From the cell containing the given text, extract its center point as (x, y) coordinate. 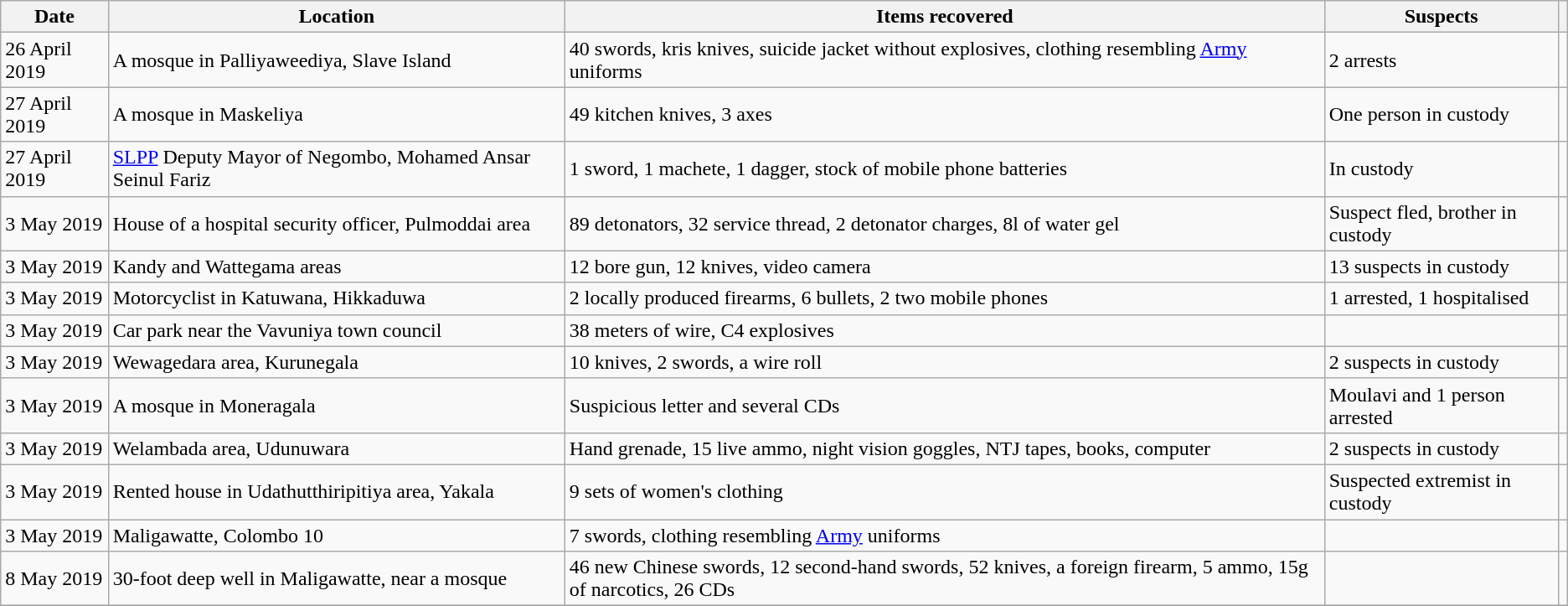
Suspect fled, brother in custody (1441, 223)
12 bore gun, 12 knives, video camera (945, 267)
49 kitchen knives, 3 axes (945, 114)
13 suspects in custody (1441, 267)
Suspected extremist in custody (1441, 491)
26 April 2019 (54, 60)
A mosque in Palliyaweediya, Slave Island (337, 60)
Date (54, 17)
Welambada area, Udunuwara (337, 448)
A mosque in Moneragala (337, 406)
Wewagedara area, Kurunegala (337, 362)
Suspects (1441, 17)
Rented house in Udathutthiripitiya area, Yakala (337, 491)
Moulavi and 1 person arrested (1441, 406)
10 knives, 2 swords, a wire roll (945, 362)
Suspicious letter and several CDs (945, 406)
SLPP Deputy Mayor of Negombo, Mohamed Ansar Seinul Fariz (337, 169)
46 new Chinese swords, 12 second-hand swords, 52 knives, a foreign firearm, 5 ammo, 15g of narcotics, 26 CDs (945, 578)
2 arrests (1441, 60)
Car park near the Vavuniya town council (337, 330)
7 swords, clothing resembling Army uniforms (945, 536)
30-foot deep well in Maligawatte, near a mosque (337, 578)
1 arrested, 1 hospitalised (1441, 298)
9 sets of women's clothing (945, 491)
Motorcyclist in Katuwana, Hikkaduwa (337, 298)
Maligawatte, Colombo 10 (337, 536)
38 meters of wire, C4 explosives (945, 330)
1 sword, 1 machete, 1 dagger, stock of mobile phone batteries (945, 169)
House of a hospital security officer, Pulmoddai area (337, 223)
A mosque in Maskeliya (337, 114)
40 swords, kris knives, suicide jacket without explosives, clothing resembling Army uniforms (945, 60)
Location (337, 17)
2 locally produced firearms, 6 bullets, 2 two mobile phones (945, 298)
Items recovered (945, 17)
8 May 2019 (54, 578)
Kandy and Wattegama areas (337, 267)
Hand grenade, 15 live ammo, night vision goggles, NTJ tapes, books, computer (945, 448)
In custody (1441, 169)
89 detonators, 32 service thread, 2 detonator charges, 8l of water gel (945, 223)
One person in custody (1441, 114)
